Output the [X, Y] coordinate of the center of the cell containing the given text.  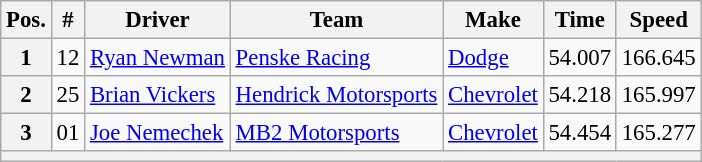
165.997 [658, 95]
Dodge [493, 58]
2 [26, 95]
12 [68, 58]
01 [68, 133]
3 [26, 133]
Time [580, 20]
Brian Vickers [158, 95]
Make [493, 20]
Team [336, 20]
Ryan Newman [158, 58]
54.454 [580, 133]
# [68, 20]
165.277 [658, 133]
Joe Nemechek [158, 133]
Driver [158, 20]
Penske Racing [336, 58]
Hendrick Motorsports [336, 95]
Speed [658, 20]
25 [68, 95]
MB2 Motorsports [336, 133]
166.645 [658, 58]
54.007 [580, 58]
1 [26, 58]
54.218 [580, 95]
Pos. [26, 20]
